Search for the cell housing the specified text and yield its (x, y) center coordinate. 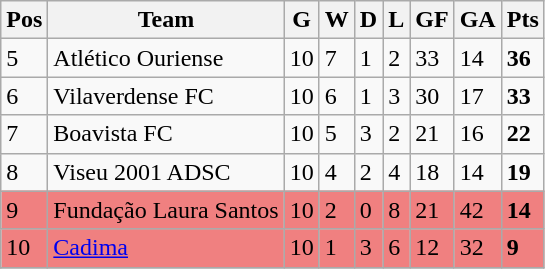
32 (478, 248)
Boavista FC (166, 134)
L (396, 20)
42 (478, 210)
36 (522, 58)
GF (432, 20)
Fundação Laura Santos (166, 210)
Pos (24, 20)
G (302, 20)
Vilaverdense FC (166, 96)
19 (522, 172)
Pts (522, 20)
18 (432, 172)
0 (368, 210)
Atlético Ouriense (166, 58)
W (336, 20)
GA (478, 20)
22 (522, 134)
Cadima (166, 248)
30 (432, 96)
Viseu 2001 ADSC (166, 172)
16 (478, 134)
12 (432, 248)
17 (478, 96)
D (368, 20)
Team (166, 20)
